Scan for the cell matching the given text and deliver its [x, y] coordinate at center. 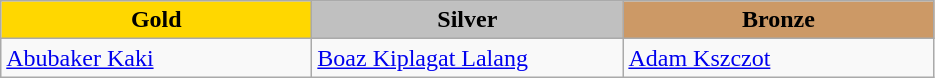
Boaz Kiplagat Lalang [468, 58]
Gold [156, 20]
Adam Kszczot [778, 58]
Silver [468, 20]
Bronze [778, 20]
Abubaker Kaki [156, 58]
